Pinpoint the cell where the given text exists, returning its [x, y] midpoint coordinate. 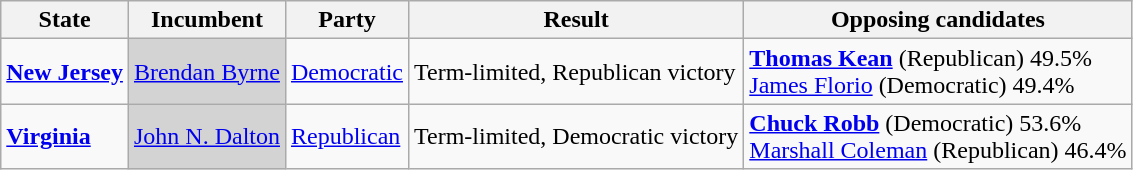
Party [346, 20]
Result [576, 20]
Chuck Robb (Democratic) 53.6%Marshall Coleman (Republican) 46.4% [938, 136]
Opposing candidates [938, 20]
New Jersey [65, 72]
Democratic [346, 72]
Term-limited, Democratic victory [576, 136]
John N. Dalton [206, 136]
State [65, 20]
Incumbent [206, 20]
Republican [346, 136]
Virginia [65, 136]
Term-limited, Republican victory [576, 72]
Brendan Byrne [206, 72]
Thomas Kean (Republican) 49.5%James Florio (Democratic) 49.4% [938, 72]
